Scan for the cell matching the given text and deliver its (X, Y) coordinate at center. 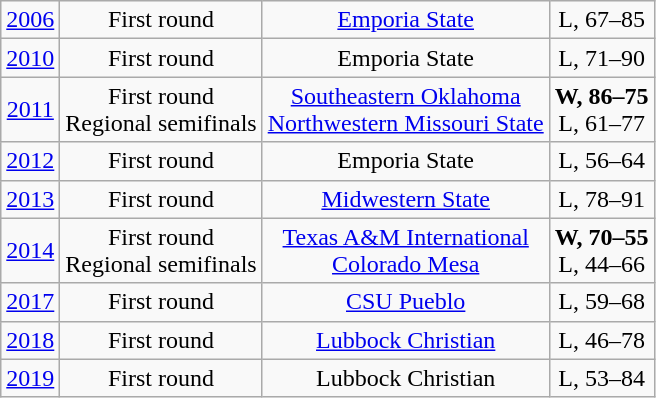
W, 70–55L, 44–66 (602, 250)
Southeastern OklahomaNorthwestern Missouri State (406, 110)
Texas A&M InternationalColorado Mesa (406, 250)
2018 (30, 340)
2012 (30, 161)
L, 46–78 (602, 340)
L, 59–68 (602, 302)
2006 (30, 20)
Midwestern State (406, 199)
2010 (30, 58)
2019 (30, 378)
2017 (30, 302)
L, 67–85 (602, 20)
L, 78–91 (602, 199)
L, 56–64 (602, 161)
2014 (30, 250)
L, 71–90 (602, 58)
L, 53–84 (602, 378)
CSU Pueblo (406, 302)
2011 (30, 110)
2013 (30, 199)
W, 86–75L, 61–77 (602, 110)
